Scan for the cell matching the given text and deliver its (x, y) coordinate at center. 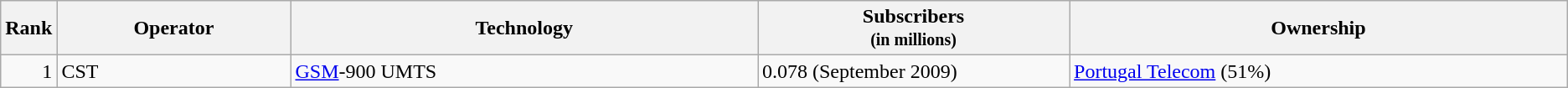
0.078 (September 2009) (913, 71)
Portugal Telecom (51%) (1318, 71)
Rank (28, 28)
Operator (174, 28)
1 (28, 71)
CST (174, 71)
Ownership (1318, 28)
GSM-900 UMTS (524, 71)
Subscribers(in millions) (913, 28)
Technology (524, 28)
